Provide the [x, y] coordinate of the cell's center where the given text is located.  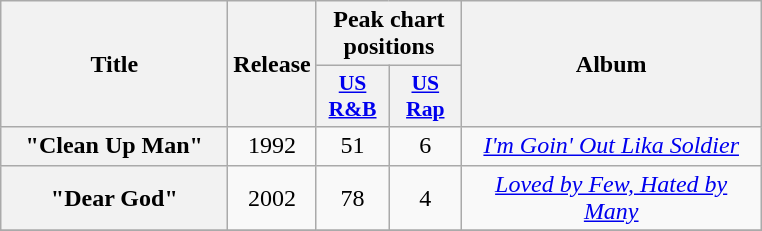
Album [612, 64]
78 [352, 198]
Peak chart positions [389, 34]
51 [352, 146]
Loved by Few, Hated by Many [612, 198]
I'm Goin' Out Lika Soldier [612, 146]
2002 [272, 198]
"Dear God" [114, 198]
4 [426, 198]
USR&B [352, 96]
1992 [272, 146]
"Clean Up Man" [114, 146]
6 [426, 146]
USRap [426, 96]
Release [272, 64]
Title [114, 64]
